Return [x, y] of the center of cell containing provided text 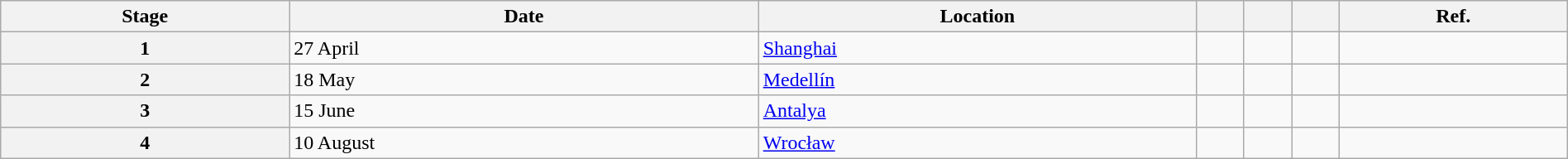
10 August [524, 142]
2 [146, 79]
18 May [524, 79]
Date [524, 17]
4 [146, 142]
Antalya [978, 111]
Shanghai [978, 48]
3 [146, 111]
Wrocław [978, 142]
1 [146, 48]
Ref. [1453, 17]
Medellín [978, 79]
27 April [524, 48]
Location [978, 17]
15 June [524, 111]
Stage [146, 17]
